From the cell containing the given text, extract its center point as [x, y] coordinate. 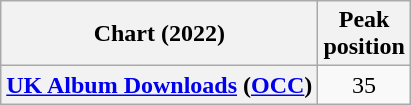
Chart (2022) [160, 34]
Peakposition [364, 34]
UK Album Downloads (OCC) [160, 85]
35 [364, 85]
